From the cell containing the given text, extract its center point as [x, y] coordinate. 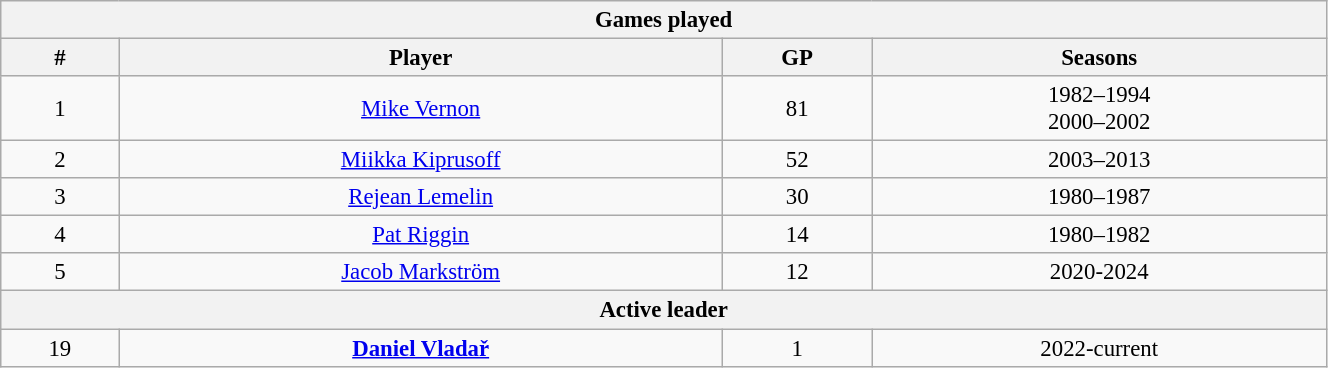
4 [60, 235]
81 [797, 108]
Player [420, 58]
Pat Riggin [420, 235]
Miikka Kiprusoff [420, 160]
GP [797, 58]
3 [60, 197]
Seasons [1099, 58]
2022-current [1099, 348]
# [60, 58]
2003–2013 [1099, 160]
1980–1982 [1099, 235]
19 [60, 348]
Active leader [664, 310]
Games played [664, 20]
1980–1987 [1099, 197]
12 [797, 273]
Daniel Vladař [420, 348]
2 [60, 160]
30 [797, 197]
1982–19942000–2002 [1099, 108]
Rejean Lemelin [420, 197]
52 [797, 160]
Jacob Markström [420, 273]
14 [797, 235]
5 [60, 273]
Mike Vernon [420, 108]
2020-2024 [1099, 273]
